Return the [X, Y] coordinate for the center point of the cell that contains the specified text.  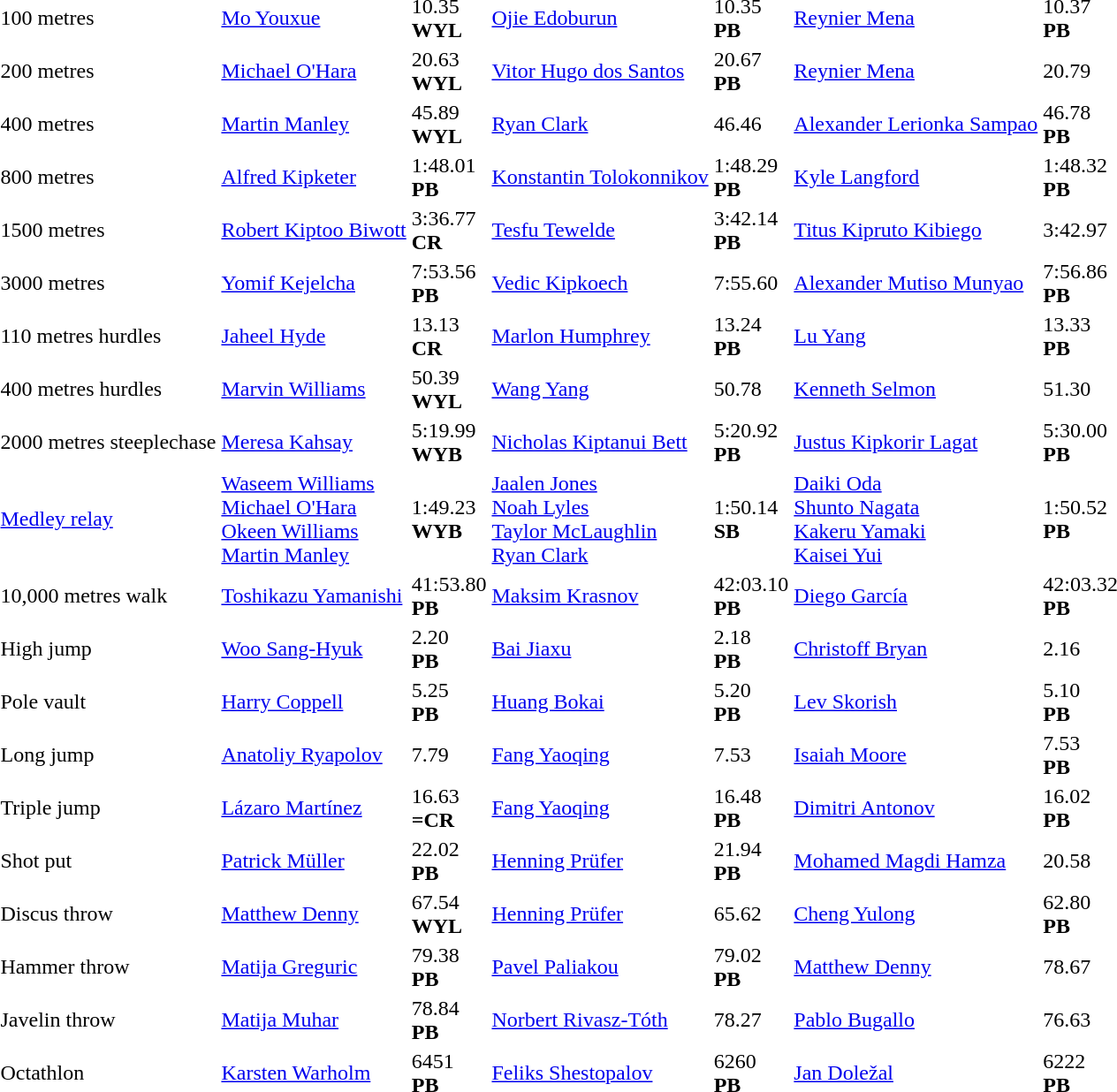
Lev Skorish [916, 701]
Michael O'Hara [314, 71]
5:20.92PB [751, 442]
Christoff Bryan [916, 648]
79.38PB [449, 967]
7:55.60 [751, 283]
Marlon Humphrey [600, 336]
Jaheel Hyde [314, 336]
Waseem WilliamsMichael O'HaraOkeen WilliamsMartin Manley [314, 519]
Huang Bokai [600, 701]
2.18PB [751, 648]
Yomif Kejelcha [314, 283]
Wang Yang [600, 389]
20.63WYL [449, 71]
Tesfu Tewelde [600, 230]
Reynier Mena [916, 71]
Bai Jiaxu [600, 648]
Pablo Bugallo [916, 1020]
Toshikazu Yamanishi [314, 595]
Robert Kiptoo Biwott [314, 230]
Meresa Kahsay [314, 442]
22.02PB [449, 861]
Vitor Hugo dos Santos [600, 71]
Vedic Kipkoech [600, 283]
Nicholas Kiptanui Bett [600, 442]
78.84PB [449, 1020]
Titus Kipruto Kibiego [916, 230]
50.78 [751, 389]
Justus Kipkorir Lagat [916, 442]
1:48.01PB [449, 177]
Matija Muhar [314, 1020]
Matija Greguric [314, 967]
Alexander Lerionka Sampao [916, 124]
5.20PB [751, 701]
Lázaro Martínez [314, 808]
Mohamed Magdi Hamza [916, 861]
Harry Coppell [314, 701]
21.94PB [751, 861]
Kyle Langford [916, 177]
Ryan Clark [600, 124]
Diego García [916, 595]
3:36.77CR [449, 230]
3:42.14PB [751, 230]
Patrick Müller [314, 861]
1:50.14SB [751, 519]
Maksim Krasnov [600, 595]
20.67PB [751, 71]
7.79 [449, 755]
13.13CR [449, 336]
Alfred Kipketer [314, 177]
Konstantin Tolokonnikov [600, 177]
Marvin Williams [314, 389]
2.20PB [449, 648]
5.25PB [449, 701]
Alexander Mutiso Munyao [916, 283]
Isaiah Moore [916, 755]
45.89WYL [449, 124]
5:19.99WYB [449, 442]
67.54WYL [449, 914]
65.62 [751, 914]
Kenneth Selmon [916, 389]
Jaalen JonesNoah LylesTaylor McLaughlinRyan Clark [600, 519]
7.53 [751, 755]
Lu Yang [916, 336]
46.46 [751, 124]
Woo Sang-Hyuk [314, 648]
13.24PB [751, 336]
79.02PB [751, 967]
78.27 [751, 1020]
50.39WYL [449, 389]
1:48.29PB [751, 177]
Cheng Yulong [916, 914]
41:53.80PB [449, 595]
1:49.23WYB [449, 519]
Dimitri Antonov [916, 808]
16.63=CR [449, 808]
Daiki OdaShunto NagataKakeru YamakiKaisei Yui [916, 519]
7:53.56PB [449, 283]
Martin Manley [314, 124]
Pavel Paliakou [600, 967]
Norbert Rivasz-Tóth [600, 1020]
16.48PB [751, 808]
Anatoliy Ryapolov [314, 755]
42:03.10PB [751, 595]
